From the cell containing the given text, extract its center point as (X, Y) coordinate. 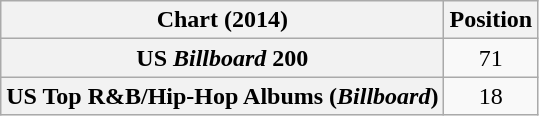
18 (491, 96)
US Billboard 200 (222, 58)
Position (491, 20)
US Top R&B/Hip-Hop Albums (Billboard) (222, 96)
Chart (2014) (222, 20)
71 (491, 58)
